Capture the cell that displays the provided text and extract its (x, y) central coordinate. 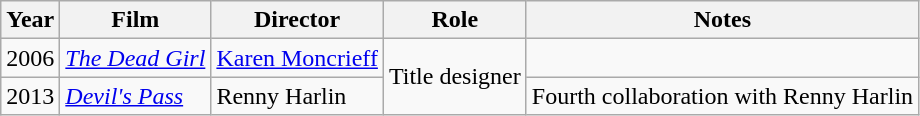
Karen Moncrieff (298, 58)
Director (298, 20)
Renny Harlin (298, 96)
Title designer (454, 77)
2013 (30, 96)
Film (136, 20)
Notes (722, 20)
Year (30, 20)
Fourth collaboration with Renny Harlin (722, 96)
Devil's Pass (136, 96)
2006 (30, 58)
The Dead Girl (136, 58)
Role (454, 20)
